Scan for the cell matching the given text and deliver its (X, Y) coordinate at center. 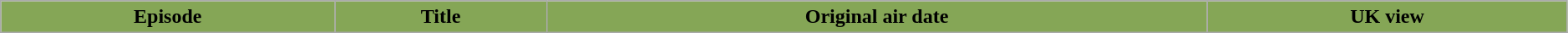
Original air date (876, 17)
UK view (1388, 17)
Episode (168, 17)
Title (441, 17)
